Identify which cell holds the provided text, then report its [x, y] central coordinate. 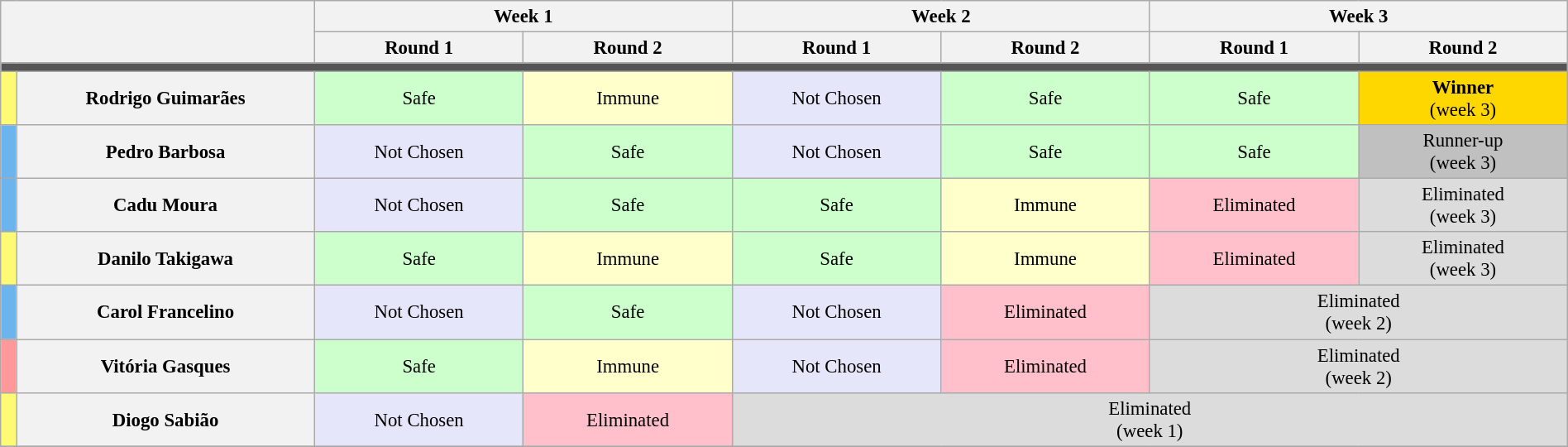
Carol Francelino [165, 313]
Cadu Moura [165, 205]
Vitória Gasques [165, 366]
Winner(week 3) [1464, 99]
Rodrigo Guimarães [165, 99]
Week 1 [523, 17]
Diogo Sabião [165, 419]
Week 2 [941, 17]
Pedro Barbosa [165, 152]
Danilo Takigawa [165, 258]
Runner-up(week 3) [1464, 152]
Eliminated(week 1) [1150, 419]
Week 3 [1358, 17]
